For the text-containing cell, return its midpoint in (x, y) coordinate format. 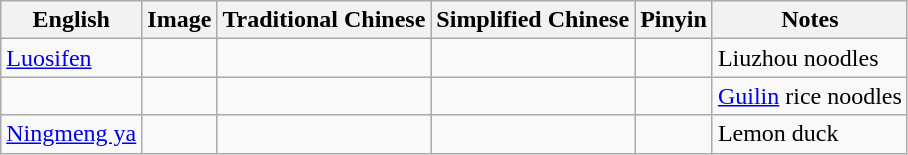
Image (180, 20)
English (72, 20)
Guilin rice noodles (810, 96)
Liuzhou noodles (810, 58)
Pinyin (674, 20)
Lemon duck (810, 134)
Luosifen (72, 58)
Notes (810, 20)
Traditional Chinese (324, 20)
Simplified Chinese (533, 20)
Ningmeng ya (72, 134)
